Return (x, y) of the center of cell containing provided text 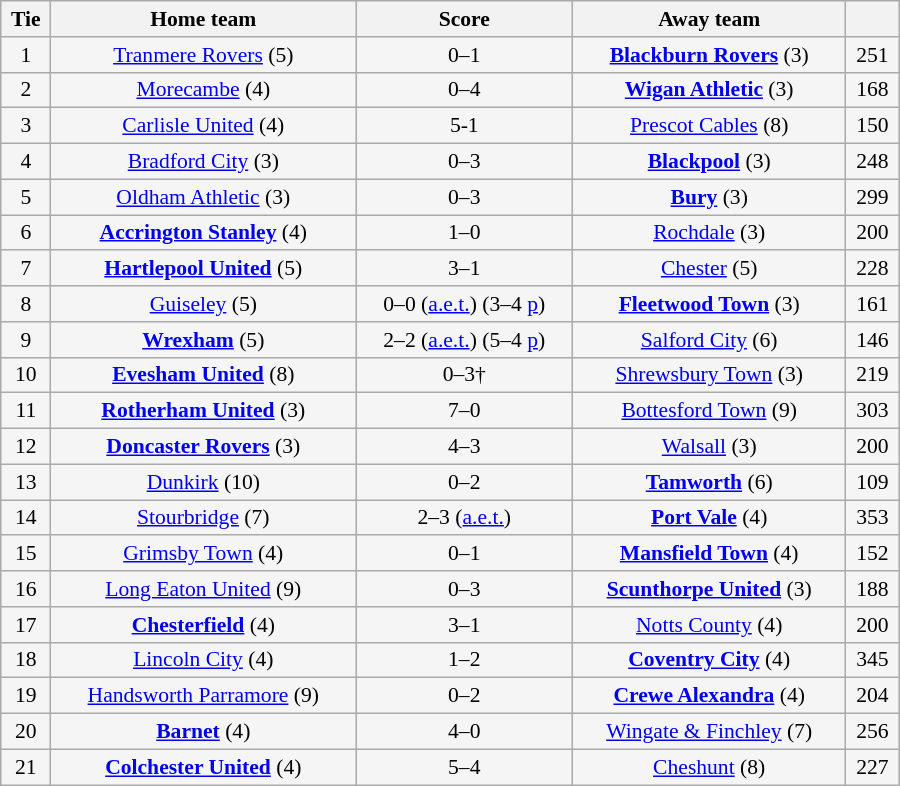
Walsall (3) (710, 447)
227 (873, 767)
228 (873, 269)
19 (26, 696)
Doncaster Rovers (3) (204, 447)
21 (26, 767)
9 (26, 340)
Oldham Athletic (3) (204, 197)
12 (26, 447)
0–0 (a.e.t.) (3–4 p) (464, 304)
248 (873, 162)
8 (26, 304)
Hartlepool United (5) (204, 269)
Colchester United (4) (204, 767)
299 (873, 197)
Score (464, 19)
0–4 (464, 90)
5–4 (464, 767)
109 (873, 482)
Mansfield Town (4) (710, 554)
20 (26, 732)
Rotherham United (3) (204, 411)
Barnet (4) (204, 732)
Long Eaton United (9) (204, 589)
Grimsby Town (4) (204, 554)
13 (26, 482)
5 (26, 197)
Scunthorpe United (3) (710, 589)
0–3† (464, 375)
Guiseley (5) (204, 304)
4–0 (464, 732)
Evesham United (8) (204, 375)
10 (26, 375)
Chester (5) (710, 269)
Wrexham (5) (204, 340)
Notts County (4) (710, 625)
Coventry City (4) (710, 660)
Wigan Athletic (3) (710, 90)
Handsworth Parramore (9) (204, 696)
Bury (3) (710, 197)
353 (873, 518)
146 (873, 340)
Away team (710, 19)
Bradford City (3) (204, 162)
2 (26, 90)
303 (873, 411)
161 (873, 304)
Bottesford Town (9) (710, 411)
Tamworth (6) (710, 482)
1 (26, 55)
6 (26, 233)
1–0 (464, 233)
4–3 (464, 447)
7–0 (464, 411)
Fleetwood Town (3) (710, 304)
Dunkirk (10) (204, 482)
Chesterfield (4) (204, 625)
Port Vale (4) (710, 518)
2–3 (a.e.t.) (464, 518)
204 (873, 696)
150 (873, 126)
5-1 (464, 126)
Accrington Stanley (4) (204, 233)
14 (26, 518)
345 (873, 660)
Stourbridge (7) (204, 518)
16 (26, 589)
Lincoln City (4) (204, 660)
1–2 (464, 660)
Rochdale (3) (710, 233)
15 (26, 554)
251 (873, 55)
Tranmere Rovers (5) (204, 55)
219 (873, 375)
256 (873, 732)
Blackburn Rovers (3) (710, 55)
18 (26, 660)
152 (873, 554)
4 (26, 162)
Cheshunt (8) (710, 767)
Shrewsbury Town (3) (710, 375)
Wingate & Finchley (7) (710, 732)
188 (873, 589)
2–2 (a.e.t.) (5–4 p) (464, 340)
Prescot Cables (8) (710, 126)
Crewe Alexandra (4) (710, 696)
7 (26, 269)
Home team (204, 19)
3 (26, 126)
Blackpool (3) (710, 162)
Morecambe (4) (204, 90)
168 (873, 90)
Salford City (6) (710, 340)
11 (26, 411)
Carlisle United (4) (204, 126)
Tie (26, 19)
17 (26, 625)
